Detect which cell encompasses the target text, then output its [x, y] center coordinate. 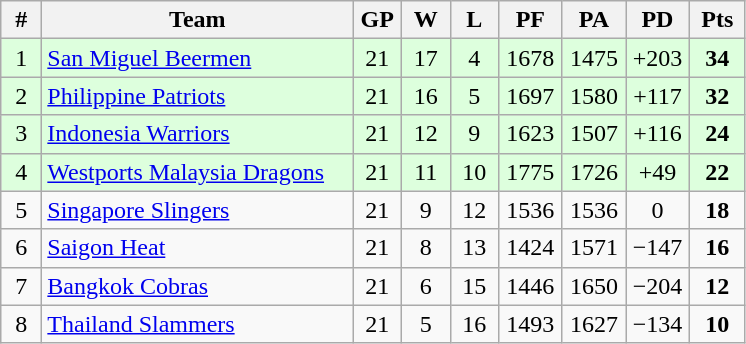
18 [717, 210]
+117 [658, 96]
1507 [594, 134]
−147 [658, 248]
Westports Malaysia Dragons [198, 172]
+49 [658, 172]
W [426, 20]
Indonesia Warriors [198, 134]
1493 [531, 324]
PA [594, 20]
7 [22, 286]
San Miguel Beermen [198, 58]
2 [22, 96]
Saigon Heat [198, 248]
PF [531, 20]
1775 [531, 172]
+203 [658, 58]
1623 [531, 134]
−134 [658, 324]
32 [717, 96]
17 [426, 58]
Philippine Patriots [198, 96]
PD [658, 20]
1697 [531, 96]
3 [22, 134]
1650 [594, 286]
−204 [658, 286]
11 [426, 172]
Pts [717, 20]
13 [474, 248]
Bangkok Cobras [198, 286]
GP [378, 20]
24 [717, 134]
34 [717, 58]
+116 [658, 134]
Singapore Slingers [198, 210]
1627 [594, 324]
1475 [594, 58]
1571 [594, 248]
1424 [531, 248]
Team [198, 20]
1580 [594, 96]
1446 [531, 286]
1 [22, 58]
1726 [594, 172]
L [474, 20]
22 [717, 172]
# [22, 20]
15 [474, 286]
Thailand Slammers [198, 324]
0 [658, 210]
1678 [531, 58]
